Provide the [X, Y] coordinate of the cell's center where the given text is located.  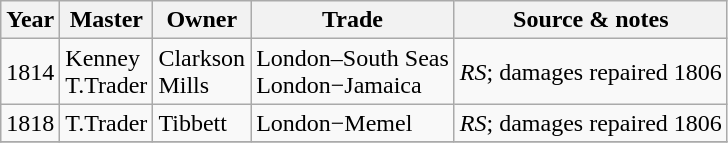
Year [30, 20]
ClarksonMills [202, 72]
Tibbett [202, 123]
Master [106, 20]
1814 [30, 72]
KenneyT.Trader [106, 72]
London–South SeasLondon−Jamaica [353, 72]
T.Trader [106, 123]
1818 [30, 123]
Trade [353, 20]
Owner [202, 20]
London−Memel [353, 123]
Source & notes [590, 20]
